Capture the cell that displays the provided text and extract its (X, Y) central coordinate. 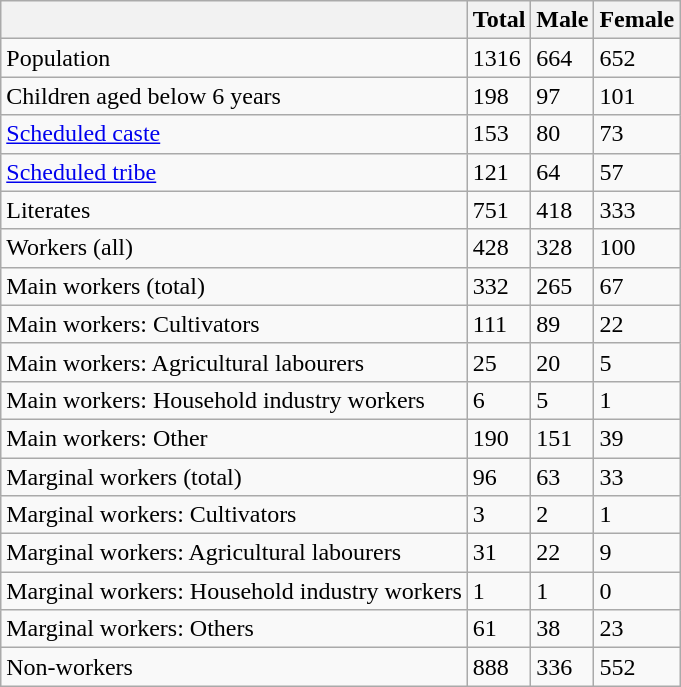
61 (499, 629)
151 (562, 438)
Main workers (total) (234, 286)
9 (637, 553)
Population (234, 58)
333 (637, 210)
Marginal workers: Agricultural labourers (234, 553)
38 (562, 629)
39 (637, 438)
20 (562, 362)
Male (562, 20)
1316 (499, 58)
418 (562, 210)
Children aged below 6 years (234, 96)
336 (562, 667)
190 (499, 438)
Scheduled tribe (234, 172)
31 (499, 553)
Main workers: Household industry workers (234, 400)
Main workers: Other (234, 438)
121 (499, 172)
Literates (234, 210)
3 (499, 515)
64 (562, 172)
Marginal workers: Cultivators (234, 515)
89 (562, 324)
265 (562, 286)
6 (499, 400)
332 (499, 286)
Marginal workers: Others (234, 629)
552 (637, 667)
198 (499, 96)
328 (562, 248)
25 (499, 362)
652 (637, 58)
57 (637, 172)
111 (499, 324)
100 (637, 248)
23 (637, 629)
Scheduled caste (234, 134)
80 (562, 134)
Main workers: Agricultural labourers (234, 362)
Main workers: Cultivators (234, 324)
Marginal workers: Household industry workers (234, 591)
Marginal workers (total) (234, 477)
751 (499, 210)
2 (562, 515)
Non-workers (234, 667)
664 (562, 58)
428 (499, 248)
101 (637, 96)
73 (637, 134)
0 (637, 591)
Total (499, 20)
153 (499, 134)
Female (637, 20)
96 (499, 477)
97 (562, 96)
888 (499, 667)
63 (562, 477)
67 (637, 286)
33 (637, 477)
Workers (all) (234, 248)
